Detect which cell encompasses the target text, then output its [X, Y] center coordinate. 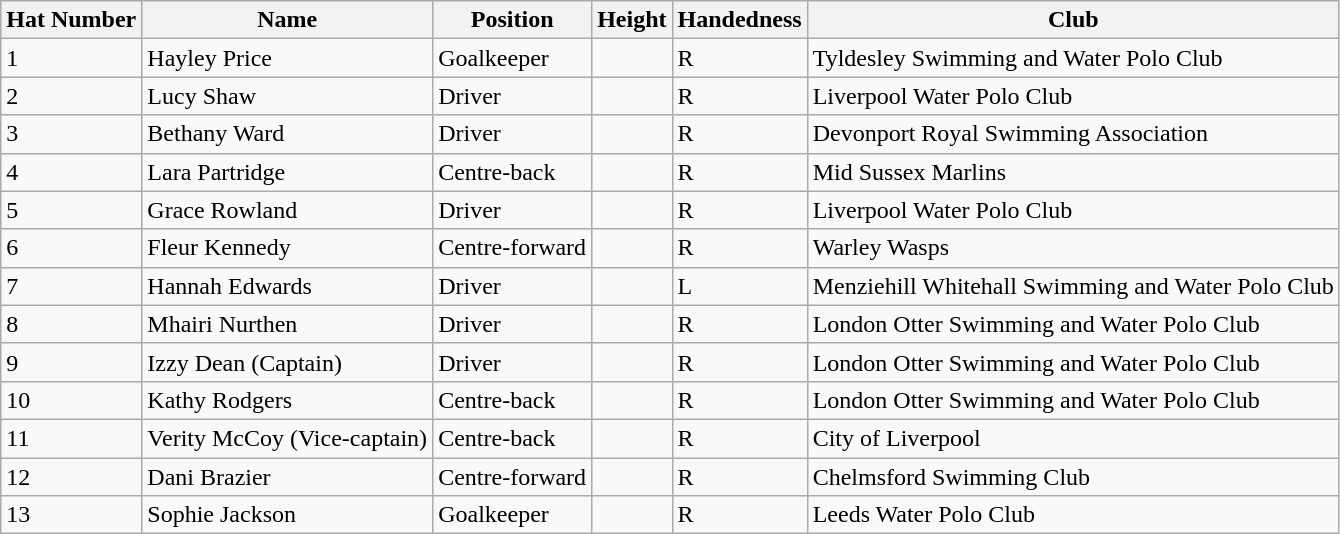
1 [72, 58]
Menziehill Whitehall Swimming and Water Polo Club [1073, 286]
Bethany Ward [288, 134]
11 [72, 438]
6 [72, 248]
City of Liverpool [1073, 438]
Tyldesley Swimming and Water Polo Club [1073, 58]
10 [72, 400]
Kathy Rodgers [288, 400]
Height [632, 20]
Lucy Shaw [288, 96]
Hannah Edwards [288, 286]
Sophie Jackson [288, 515]
Club [1073, 20]
Mid Sussex Marlins [1073, 172]
Dani Brazier [288, 477]
2 [72, 96]
Warley Wasps [1073, 248]
Mhairi Nurthen [288, 324]
Position [512, 20]
Leeds Water Polo Club [1073, 515]
9 [72, 362]
8 [72, 324]
4 [72, 172]
Lara Partridge [288, 172]
Izzy Dean (Captain) [288, 362]
3 [72, 134]
Verity McCoy (Vice-captain) [288, 438]
Name [288, 20]
13 [72, 515]
Hat Number [72, 20]
Devonport Royal Swimming Association [1073, 134]
7 [72, 286]
Fleur Kennedy [288, 248]
Chelmsford Swimming Club [1073, 477]
Hayley Price [288, 58]
L [740, 286]
Handedness [740, 20]
Grace Rowland [288, 210]
12 [72, 477]
5 [72, 210]
